Find where the given text appears and provide that cell's center as [x, y] coordinate. 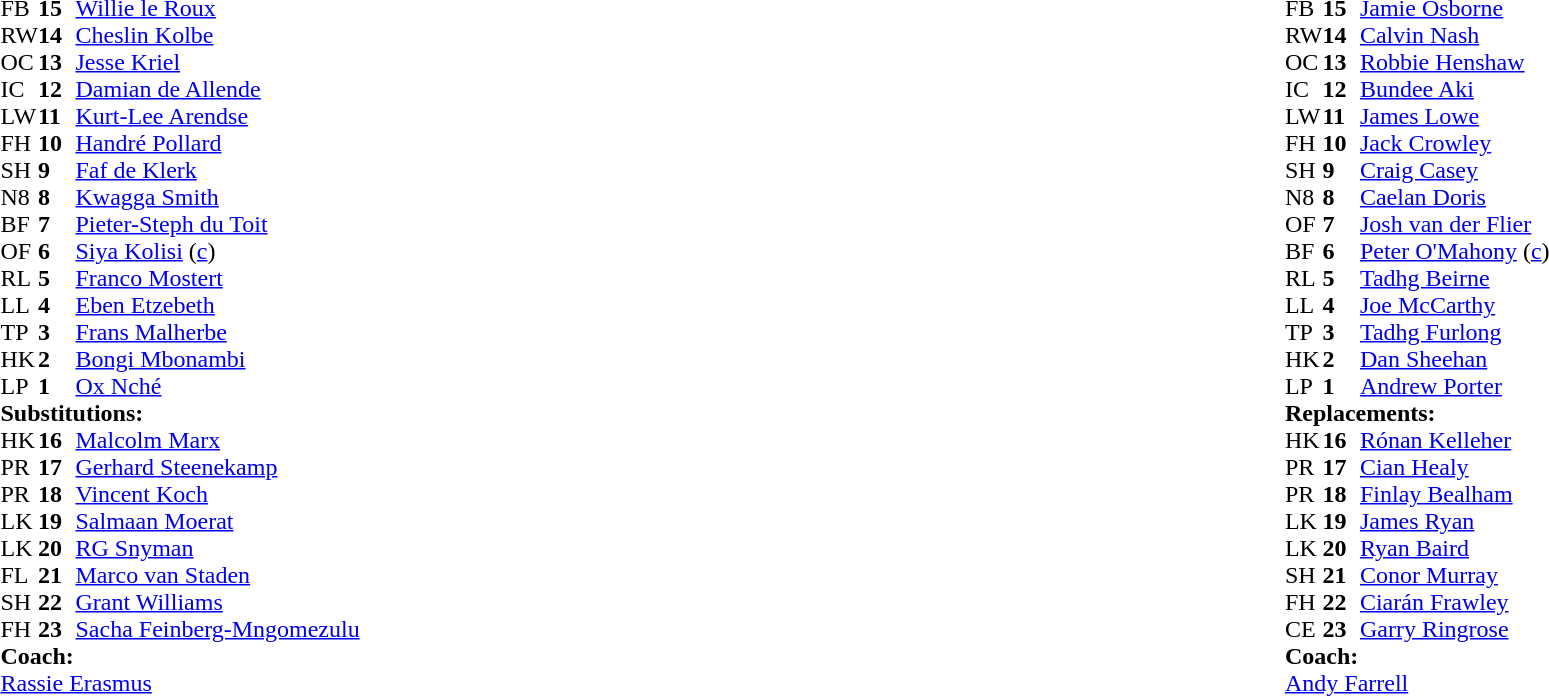
Kwagga Smith [218, 198]
Siya Kolisi (c) [218, 252]
Coach: [180, 656]
Vincent Koch [218, 494]
Kurt-Lee Arendse [218, 116]
Substitutions: [180, 414]
Grant Williams [218, 602]
Franco Mostert [218, 278]
Cheslin Kolbe [218, 36]
Ox Nché [218, 386]
Jesse Kriel [218, 62]
Handré Pollard [218, 144]
Sacha Feinberg-Mngomezulu [218, 630]
Bongi Mbonambi [218, 360]
Eben Etzebeth [218, 306]
RG Snyman [218, 548]
FL [19, 576]
CE [1304, 630]
Malcolm Marx [218, 440]
Gerhard Steenekamp [218, 468]
Damian de Allende [218, 90]
Pieter-Steph du Toit [218, 224]
Marco van Staden [218, 576]
Frans Malherbe [218, 332]
Faf de Klerk [218, 170]
Salmaan Moerat [218, 522]
